Return [X, Y] of the center of cell containing provided text 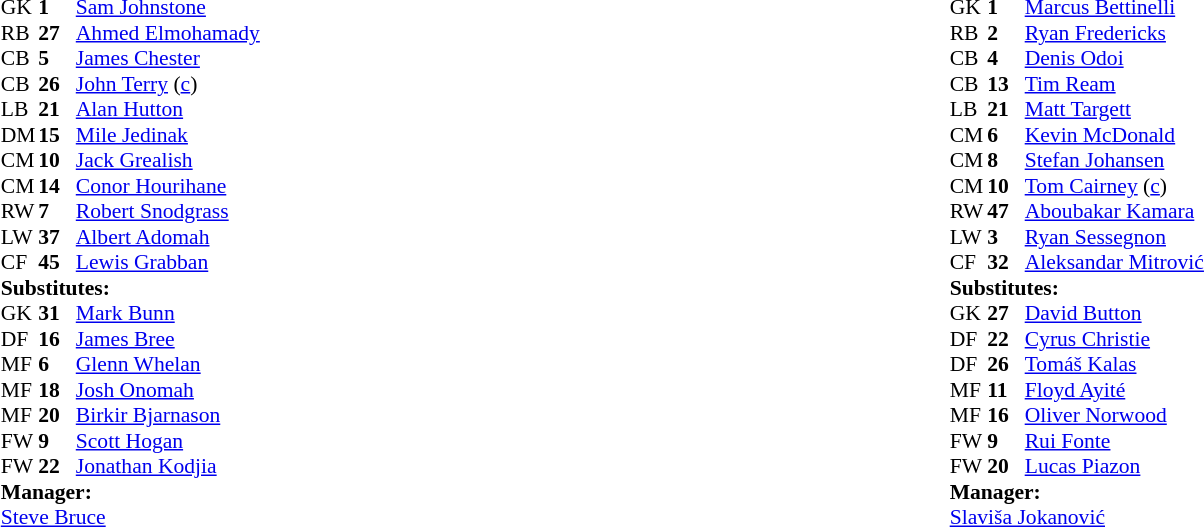
32 [1006, 263]
31 [57, 313]
Aleksandar Mitrović [1114, 263]
Stefan Johansen [1114, 161]
8 [1006, 161]
Conor Hourihane [168, 186]
Cyrus Christie [1114, 339]
37 [57, 237]
Aboubakar Kamara [1114, 211]
Rui Fonte [1114, 441]
Birkir Bjarnason [168, 415]
Oliver Norwood [1114, 415]
14 [57, 186]
Mile Jedinak [168, 135]
Ryan Sessegnon [1114, 237]
Josh Onomah [168, 390]
13 [1006, 84]
Kevin McDonald [1114, 135]
Tom Cairney (c) [1114, 186]
Tomáš Kalas [1114, 365]
Lucas Piazon [1114, 467]
2 [1006, 33]
Glenn Whelan [168, 365]
45 [57, 263]
Denis Odoi [1114, 59]
John Terry (c) [168, 84]
15 [57, 135]
Albert Adomah [168, 237]
Jonathan Kodjia [168, 467]
Jack Grealish [168, 161]
47 [1006, 211]
Alan Hutton [168, 109]
James Chester [168, 59]
Scott Hogan [168, 441]
4 [1006, 59]
Mark Bunn [168, 313]
Floyd Ayité [1114, 390]
18 [57, 390]
Ryan Fredericks [1114, 33]
3 [1006, 237]
DM [20, 135]
Tim Ream [1114, 84]
7 [57, 211]
11 [1006, 390]
Matt Targett [1114, 109]
David Button [1114, 313]
Robert Snodgrass [168, 211]
5 [57, 59]
James Bree [168, 339]
Ahmed Elmohamady [168, 33]
Lewis Grabban [168, 263]
